Identify which cell holds the provided text, then report its (x, y) central coordinate. 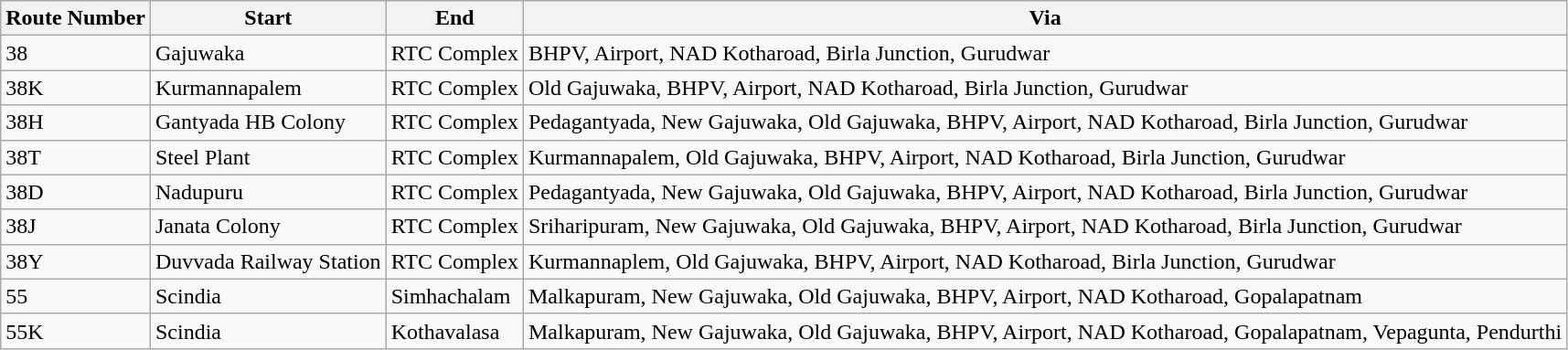
Steel Plant (268, 157)
Sriharipuram, New Gajuwaka, Old Gajuwaka, BHPV, Airport, NAD Kotharoad, Birla Junction, Gurudwar (1044, 227)
38K (76, 88)
BHPV, Airport, NAD Kotharoad, Birla Junction, Gurudwar (1044, 53)
Malkapuram, New Gajuwaka, Old Gajuwaka, BHPV, Airport, NAD Kotharoad, Gopalapatnam (1044, 296)
38T (76, 157)
Janata Colony (268, 227)
Gajuwaka (268, 53)
Via (1044, 18)
55K (76, 331)
38Y (76, 261)
Kurmannapalem (268, 88)
Malkapuram, New Gajuwaka, Old Gajuwaka, BHPV, Airport, NAD Kotharoad, Gopalapatnam, Vepagunta, Pendurthi (1044, 331)
Start (268, 18)
Gantyada HB Colony (268, 122)
55 (76, 296)
38J (76, 227)
Duvvada Railway Station (268, 261)
Kurmannapalem, Old Gajuwaka, BHPV, Airport, NAD Kotharoad, Birla Junction, Gurudwar (1044, 157)
38D (76, 192)
Simhachalam (454, 296)
Old Gajuwaka, BHPV, Airport, NAD Kotharoad, Birla Junction, Gurudwar (1044, 88)
Kothavalasa (454, 331)
38H (76, 122)
Route Number (76, 18)
38 (76, 53)
End (454, 18)
Kurmannaplem, Old Gajuwaka, BHPV, Airport, NAD Kotharoad, Birla Junction, Gurudwar (1044, 261)
Nadupuru (268, 192)
